Output the (x, y) coordinate of the center of the cell containing the given text.  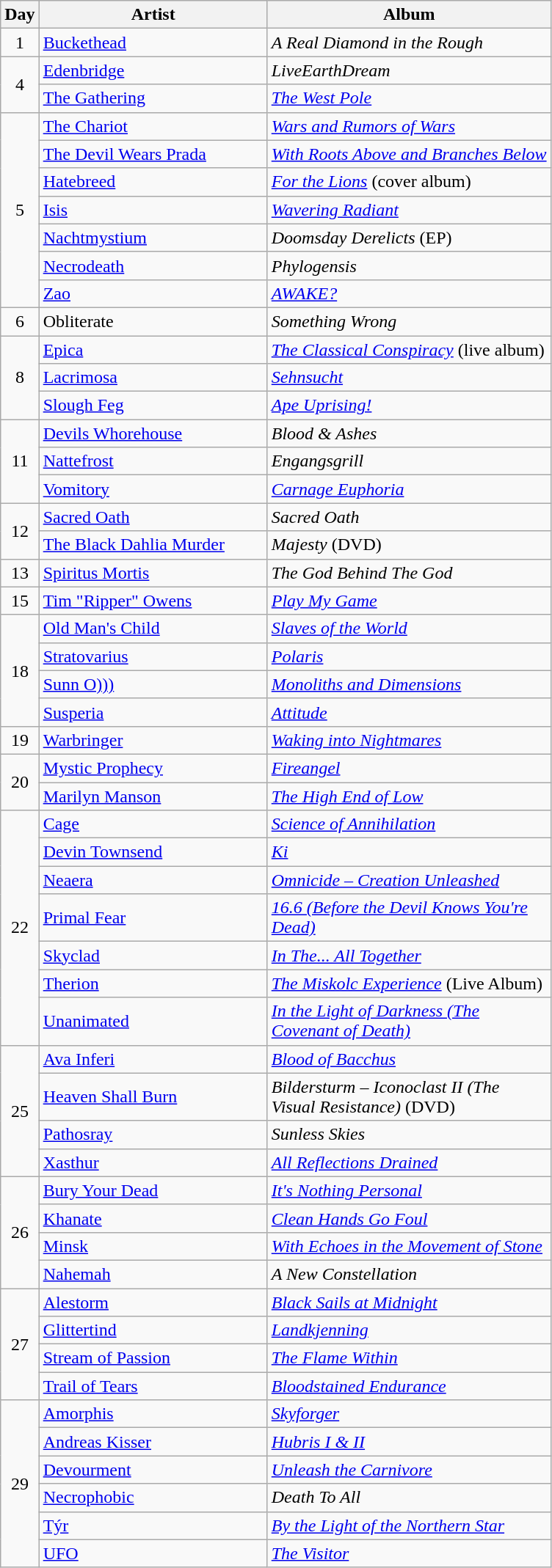
Sunless Skies (409, 1135)
Polaris (409, 656)
Sunn O))) (153, 684)
6 (20, 321)
Alestorm (153, 1302)
Waking into Nightmares (409, 740)
The Gathering (153, 98)
Cage (153, 824)
Slaves of the World (409, 629)
Stratovarius (153, 656)
26 (20, 1232)
The Visitor (409, 1553)
Xasthur (153, 1162)
1 (20, 43)
Edenbridge (153, 70)
Nattefrost (153, 461)
11 (20, 461)
Mystic Prophecy (153, 768)
The Classical Conspiracy (live album) (409, 350)
Ape Uprising! (409, 406)
Devourment (153, 1470)
16.6 (Before the Devil Knows You're Dead) (409, 918)
Landkjenning (409, 1330)
In the Light of Darkness (The Covenant of Death) (409, 1021)
25 (20, 1110)
All Reflections Drained (409, 1162)
Engangsgrill (409, 461)
A New Constellation (409, 1274)
Hubris I & II (409, 1442)
Nahemah (153, 1274)
Susperia (153, 712)
Doomsday Derelicts (EP) (409, 238)
Bildersturm – Iconoclast II (The Visual Resistance) (DVD) (409, 1097)
Necrodeath (153, 265)
Wavering Radiant (409, 210)
The God Behind The God (409, 573)
With Roots Above and Branches Below (409, 154)
29 (20, 1484)
Black Sails at Midnight (409, 1302)
Ava Inferi (153, 1059)
Blood of Bacchus (409, 1059)
The Flame Within (409, 1358)
Heaven Shall Burn (153, 1097)
Unleash the Carnivore (409, 1470)
UFO (153, 1553)
Album (409, 15)
Primal Fear (153, 918)
Sehnsucht (409, 378)
The Chariot (153, 126)
Majesty (DVD) (409, 545)
The Devil Wears Prada (153, 154)
The Black Dahlia Murder (153, 545)
Skyclad (153, 956)
Stream of Passion (153, 1358)
Artist (153, 15)
Zao (153, 293)
Vomitory (153, 489)
Necrophobic (153, 1498)
Slough Feg (153, 406)
Blood & Ashes (409, 433)
Phylogensis (409, 265)
18 (20, 670)
13 (20, 573)
Fireangel (409, 768)
The West Pole (409, 98)
Therion (153, 983)
Death To All (409, 1498)
In The... All Together (409, 956)
Ki (409, 852)
AWAKE? (409, 293)
Epica (153, 350)
Clean Hands Go Foul (409, 1218)
Isis (153, 210)
Carnage Euphoria (409, 489)
Unanimated (153, 1021)
Old Man's Child (153, 629)
For the Lions (cover album) (409, 182)
Wars and Rumors of Wars (409, 126)
Bloodstained Endurance (409, 1386)
Amorphis (153, 1414)
By the Light of the Northern Star (409, 1525)
Neaera (153, 880)
4 (20, 84)
Day (20, 15)
Attitude (409, 712)
Khanate (153, 1218)
Týr (153, 1525)
Pathosray (153, 1135)
Lacrimosa (153, 378)
19 (20, 740)
Play My Game (409, 601)
Skyforger (409, 1414)
Nachtmystium (153, 238)
5 (20, 210)
The Miskolc Experience (Live Album) (409, 983)
It's Nothing Personal (409, 1190)
Obliterate (153, 321)
Monoliths and Dimensions (409, 684)
Devils Whorehouse (153, 433)
Buckethead (153, 43)
Andreas Kisser (153, 1442)
Trail of Tears (153, 1386)
The High End of Low (409, 796)
12 (20, 531)
22 (20, 928)
Something Wrong (409, 321)
27 (20, 1344)
15 (20, 601)
Tim "Ripper" Owens (153, 601)
Omnicide – Creation Unleashed (409, 880)
Hatebreed (153, 182)
Glittertind (153, 1330)
Warbringer (153, 740)
Science of Annihilation (409, 824)
Spiritus Mortis (153, 573)
8 (20, 378)
With Echoes in the Movement of Stone (409, 1246)
Marilyn Manson (153, 796)
Bury Your Dead (153, 1190)
20 (20, 782)
Minsk (153, 1246)
A Real Diamond in the Rough (409, 43)
LiveEarthDream (409, 70)
Devin Townsend (153, 852)
